For the text-containing cell, return its midpoint in (X, Y) coordinate format. 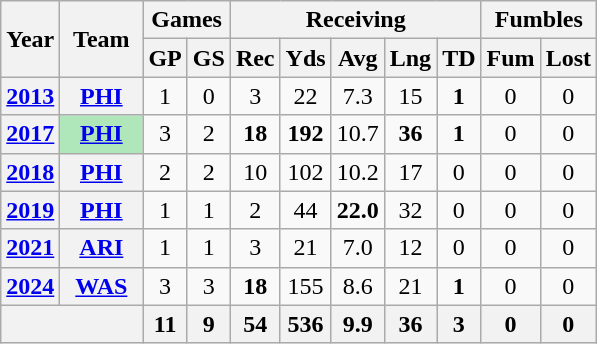
GS (208, 58)
GP (165, 58)
11 (165, 324)
12 (410, 248)
2021 (30, 248)
536 (306, 324)
54 (255, 324)
7.0 (358, 248)
10.2 (358, 172)
192 (306, 134)
TD (459, 58)
Games (186, 20)
7.3 (358, 96)
2024 (30, 286)
ARI (102, 248)
10 (255, 172)
Fum (510, 58)
17 (410, 172)
WAS (102, 286)
15 (410, 96)
Receiving (356, 20)
32 (410, 210)
Yds (306, 58)
2017 (30, 134)
Team (102, 39)
Lost (568, 58)
9.9 (358, 324)
10.7 (358, 134)
Lng (410, 58)
Rec (255, 58)
22.0 (358, 210)
9 (208, 324)
2018 (30, 172)
8.6 (358, 286)
2019 (30, 210)
Year (30, 39)
Fumbles (538, 20)
102 (306, 172)
155 (306, 286)
22 (306, 96)
44 (306, 210)
Avg (358, 58)
2013 (30, 96)
